Identify which cell holds the provided text, then report its (X, Y) central coordinate. 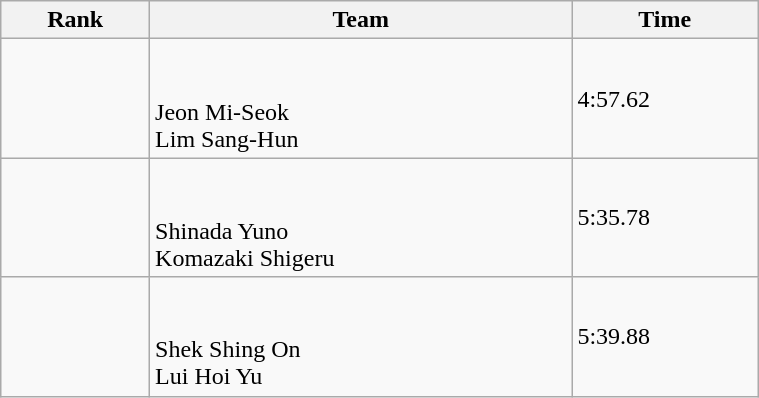
Rank (76, 20)
Time (665, 20)
Jeon Mi-SeokLim Sang-Hun (361, 98)
5:39.88 (665, 336)
Shek Shing OnLui Hoi Yu (361, 336)
Team (361, 20)
4:57.62 (665, 98)
Shinada YunoKomazaki Shigeru (361, 218)
5:35.78 (665, 218)
